Output the (x, y) coordinate of the center of the cell containing the given text.  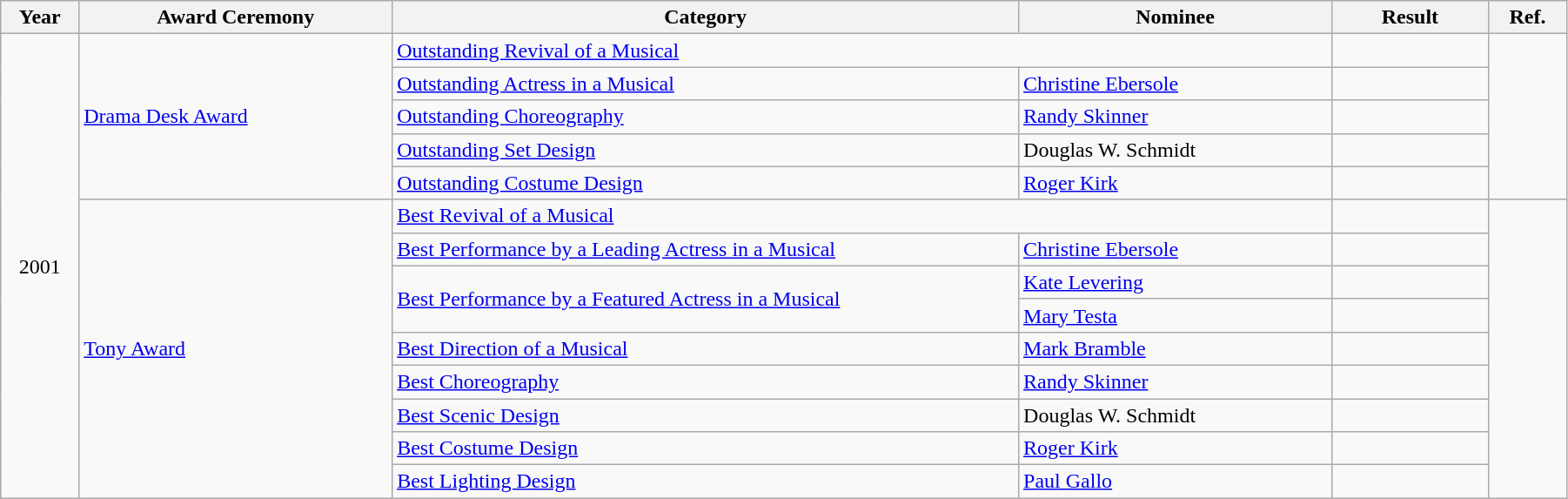
Result (1410, 17)
Outstanding Set Design (706, 150)
Year (40, 17)
Best Costume Design (706, 448)
Category (706, 17)
Drama Desk Award (236, 117)
Award Ceremony (236, 17)
Mark Bramble (1176, 348)
Best Direction of a Musical (706, 348)
Kate Levering (1176, 282)
Ref. (1527, 17)
Outstanding Costume Design (706, 183)
Best Lighting Design (706, 482)
Best Performance by a Featured Actress in a Musical (706, 299)
Outstanding Revival of a Musical (862, 51)
Mary Testa (1176, 315)
Tony Award (236, 348)
Best Scenic Design (706, 415)
Nominee (1176, 17)
Best Performance by a Leading Actress in a Musical (706, 249)
Outstanding Actress in a Musical (706, 84)
Best Revival of a Musical (862, 216)
Best Choreography (706, 381)
Paul Gallo (1176, 482)
Outstanding Choreography (706, 117)
2001 (40, 266)
